Output the [x, y] coordinate of the center of the cell containing the given text.  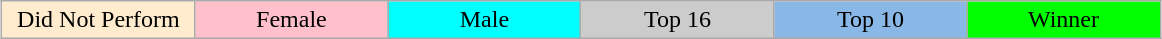
Top 10 [870, 20]
Male [484, 20]
Did Not Perform [98, 20]
Female [292, 20]
Top 16 [678, 20]
Winner [1064, 20]
